Return [x, y] of the center of cell containing provided text 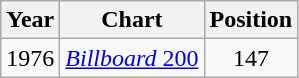
Year [30, 20]
Position [251, 20]
Chart [132, 20]
Billboard 200 [132, 58]
147 [251, 58]
1976 [30, 58]
